Provide the [x, y] coordinate of the cell's center where the given text is located.  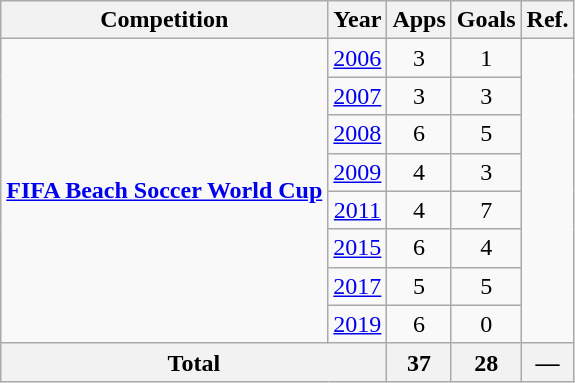
FIFA Beach Soccer World Cup [164, 191]
Ref. [548, 20]
2011 [358, 210]
Goals [486, 20]
2006 [358, 58]
2007 [358, 96]
37 [419, 362]
Apps [419, 20]
Competition [164, 20]
2009 [358, 172]
Total [194, 362]
— [548, 362]
2017 [358, 286]
0 [486, 324]
2019 [358, 324]
1 [486, 58]
28 [486, 362]
Year [358, 20]
2015 [358, 248]
7 [486, 210]
2008 [358, 134]
